Determine the (x, y) coordinate at the center of the cell enclosing the given text.  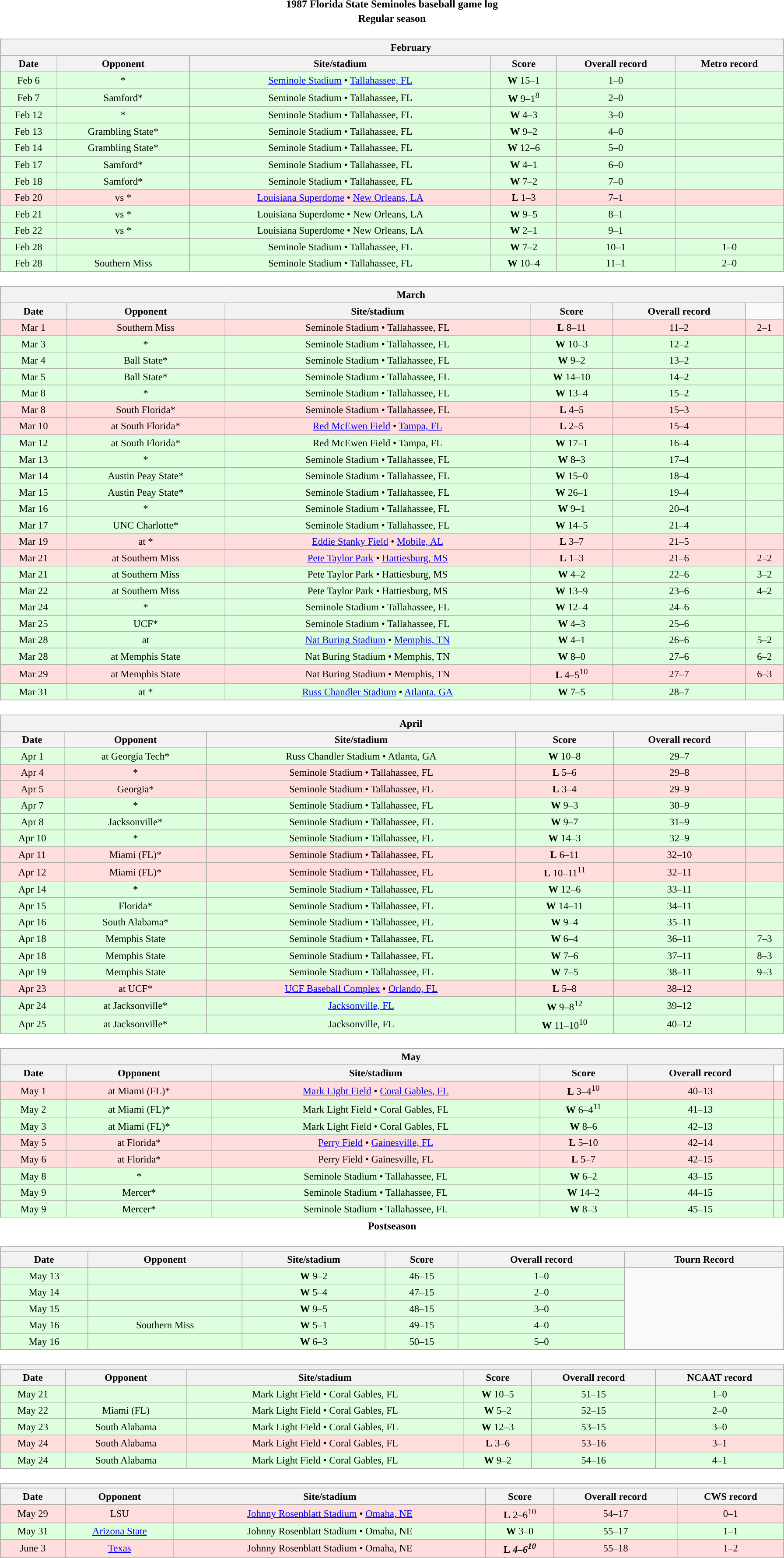
W 5–4 (314, 1292)
W 9–18 (523, 98)
Tourn Record (704, 1259)
W 11–1010 (565, 1024)
51–15 (593, 1394)
34–11 (679, 906)
20–4 (679, 508)
Texas (119, 1548)
0–1 (731, 1513)
W 14–2 (584, 1192)
24–6 (679, 607)
UNC Charlotte* (146, 525)
30–9 (679, 805)
27–7 (679, 674)
Apr 25 (32, 1024)
37–11 (679, 955)
11–1 (616, 263)
May 5 (33, 1143)
UCF Baseball Complex • Orlando, FL (361, 988)
21–4 (679, 525)
32–10 (679, 854)
L 4–5 (571, 410)
Mar 25 (33, 624)
31–9 (679, 822)
Mar 4 (33, 361)
Apr 16 (32, 922)
L 5–10 (584, 1143)
8–3 (765, 955)
May 1 (33, 1090)
W 13–9 (571, 591)
54–17 (616, 1513)
W 14–11 (565, 906)
W 14–10 (571, 377)
Mar 29 (33, 674)
May 22 (33, 1411)
May 15 (44, 1309)
Florida* (136, 906)
27–6 (679, 657)
3–1 (719, 1443)
32–9 (679, 838)
42–15 (700, 1159)
Apr 14 (32, 889)
April (392, 723)
41–13 (700, 1109)
May 3 (33, 1127)
W 9–7 (565, 822)
48–15 (422, 1309)
L 6–11 (565, 854)
W 7–6 (565, 955)
at (146, 640)
52–15 (593, 1411)
W 12–4 (571, 607)
L 5–6 (565, 772)
11–2 (679, 328)
May 6 (33, 1159)
38–12 (679, 988)
W 5–1 (314, 1325)
Feb 22 (29, 230)
7–0 (616, 181)
7–3 (765, 939)
Jacksonville* (136, 822)
47–15 (422, 1292)
38–11 (679, 972)
40–13 (700, 1090)
15–4 (679, 426)
35–11 (679, 922)
Mar 17 (33, 525)
29–9 (679, 789)
43–15 (700, 1176)
W 8–6 (584, 1127)
February (392, 47)
Feb 14 (29, 148)
2–2 (764, 558)
W 6–2 (584, 1176)
22–6 (679, 574)
33–11 (679, 889)
9–1 (616, 230)
W 10–8 (565, 756)
6–2 (764, 657)
42–13 (700, 1127)
Mar 19 (33, 542)
Apr 15 (32, 906)
UCF* (146, 624)
21–6 (679, 558)
March (392, 295)
Apr 23 (32, 988)
9–3 (765, 972)
W 15–0 (571, 476)
8–1 (616, 214)
26–6 (679, 640)
L 3–410 (584, 1090)
Apr 5 (32, 789)
10–1 (616, 247)
Metro record (729, 64)
W 4–2 (571, 574)
Mar 13 (33, 459)
Georgia* (136, 789)
14–2 (679, 377)
W 8–0 (571, 657)
Feb 12 (29, 115)
L 3–4 (565, 789)
Mar 3 (33, 344)
Mar 16 (33, 508)
Apr 7 (32, 805)
16–4 (679, 443)
Apr 12 (32, 872)
Feb 20 (29, 197)
L 5–8 (565, 988)
Apr 1 (32, 756)
L 4–610 (520, 1548)
L 3–7 (571, 542)
Arizona State (119, 1531)
Apr 10 (32, 838)
39–12 (679, 1005)
W 12–3 (498, 1427)
Mar 22 (33, 591)
L 2–5 (571, 426)
6–3 (764, 674)
53–15 (593, 1427)
Feb 7 (29, 98)
12–2 (679, 344)
46–15 (422, 1276)
49–15 (422, 1325)
Apr 19 (32, 972)
17–4 (679, 459)
L 4–510 (571, 674)
Feb 17 (29, 165)
L 2–610 (520, 1513)
Apr 24 (32, 1005)
Feb 21 (29, 214)
1–1 (731, 1531)
June 3 (33, 1548)
L 8–11 (571, 328)
15–3 (679, 410)
May 29 (33, 1513)
55–17 (616, 1531)
W 5–2 (498, 1411)
W 14–5 (571, 525)
Mar 1 (33, 328)
South Alabama* (136, 922)
19–4 (679, 492)
29–7 (679, 756)
Apr 11 (32, 854)
W 13–4 (571, 393)
1–2 (731, 1548)
W 10–4 (523, 263)
Eddie Stanky Field • Mobile, AL (378, 542)
21–5 (679, 542)
55–18 (616, 1548)
W 3–0 (520, 1531)
May 21 (33, 1394)
W 9–3 (565, 805)
CWS record (731, 1496)
L 10–1111 (565, 872)
May 2 (33, 1109)
W 9–812 (565, 1005)
28–7 (679, 692)
4–1 (719, 1460)
W 6–3 (314, 1341)
36–11 (679, 939)
54–16 (593, 1460)
W 17–1 (571, 443)
at UCF* (136, 988)
Mar 14 (33, 476)
53–16 (593, 1443)
18–4 (679, 476)
5–2 (764, 640)
Feb 13 (29, 132)
Mar 24 (33, 607)
Apr 8 (32, 822)
LSU (119, 1513)
May 13 (44, 1276)
Feb 6 (29, 80)
W 15–1 (523, 80)
2–1 (764, 328)
4–2 (764, 591)
May 31 (33, 1531)
W 6–4 (565, 939)
W 2–1 (523, 230)
25–6 (679, 624)
W 9–4 (565, 922)
15–2 (679, 393)
May 14 (44, 1292)
Mar 10 (33, 426)
32–11 (679, 872)
Mar 31 (33, 692)
May (392, 1057)
W 26–1 (571, 492)
44–15 (700, 1192)
L 5–7 (584, 1159)
May 23 (33, 1427)
13–2 (679, 361)
NCAAT record (719, 1378)
W 10–3 (571, 344)
South Florida* (146, 410)
W 6–411 (584, 1109)
50–15 (422, 1341)
23–6 (679, 591)
L 3–6 (498, 1443)
29–8 (679, 772)
40–12 (679, 1024)
Feb 18 (29, 181)
42–14 (700, 1143)
Mar 5 (33, 377)
W 14–3 (565, 838)
Mar 12 (33, 443)
Miami (FL) (126, 1411)
at Georgia Tech* (136, 756)
Apr 4 (32, 772)
W 9–1 (571, 508)
Mar 15 (33, 492)
May 8 (33, 1176)
6–0 (616, 165)
45–15 (700, 1209)
7–1 (616, 197)
3–2 (764, 574)
W 10–5 (498, 1394)
